Extract the (X, Y) coordinate from the center of the cell holding the provided text.  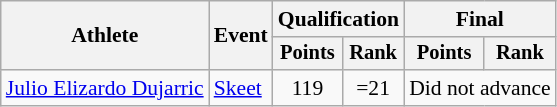
Event (241, 36)
119 (308, 88)
Qualification (338, 19)
=21 (373, 88)
Did not advance (480, 88)
Julio Elizardo Dujarric (105, 88)
Athlete (105, 36)
Skeet (241, 88)
Final (480, 19)
